Identify which cell holds the provided text, then report its (x, y) central coordinate. 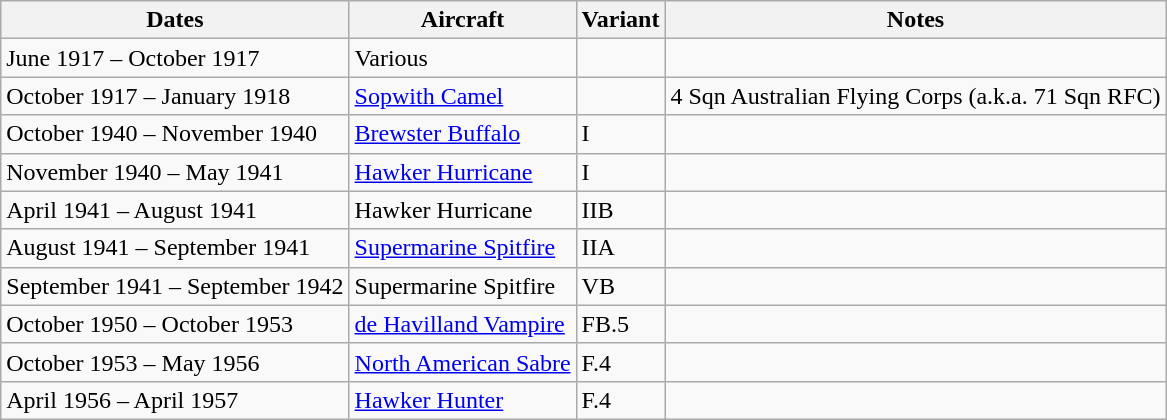
August 1941 – September 1941 (175, 248)
Various (462, 58)
October 1950 – October 1953 (175, 324)
North American Sabre (462, 362)
September 1941 – September 1942 (175, 286)
April 1941 – August 1941 (175, 210)
June 1917 – October 1917 (175, 58)
de Havilland Vampire (462, 324)
Brewster Buffalo (462, 134)
Sopwith Camel (462, 96)
October 1953 – May 1956 (175, 362)
October 1940 – November 1940 (175, 134)
IIB (620, 210)
Dates (175, 20)
April 1956 – April 1957 (175, 400)
IIA (620, 248)
Notes (916, 20)
VB (620, 286)
Variant (620, 20)
November 1940 – May 1941 (175, 172)
FB.5 (620, 324)
4 Sqn Australian Flying Corps (a.k.a. 71 Sqn RFC) (916, 96)
Aircraft (462, 20)
October 1917 – January 1918 (175, 96)
Hawker Hunter (462, 400)
